Scan for the cell matching the given text and deliver its (X, Y) coordinate at center. 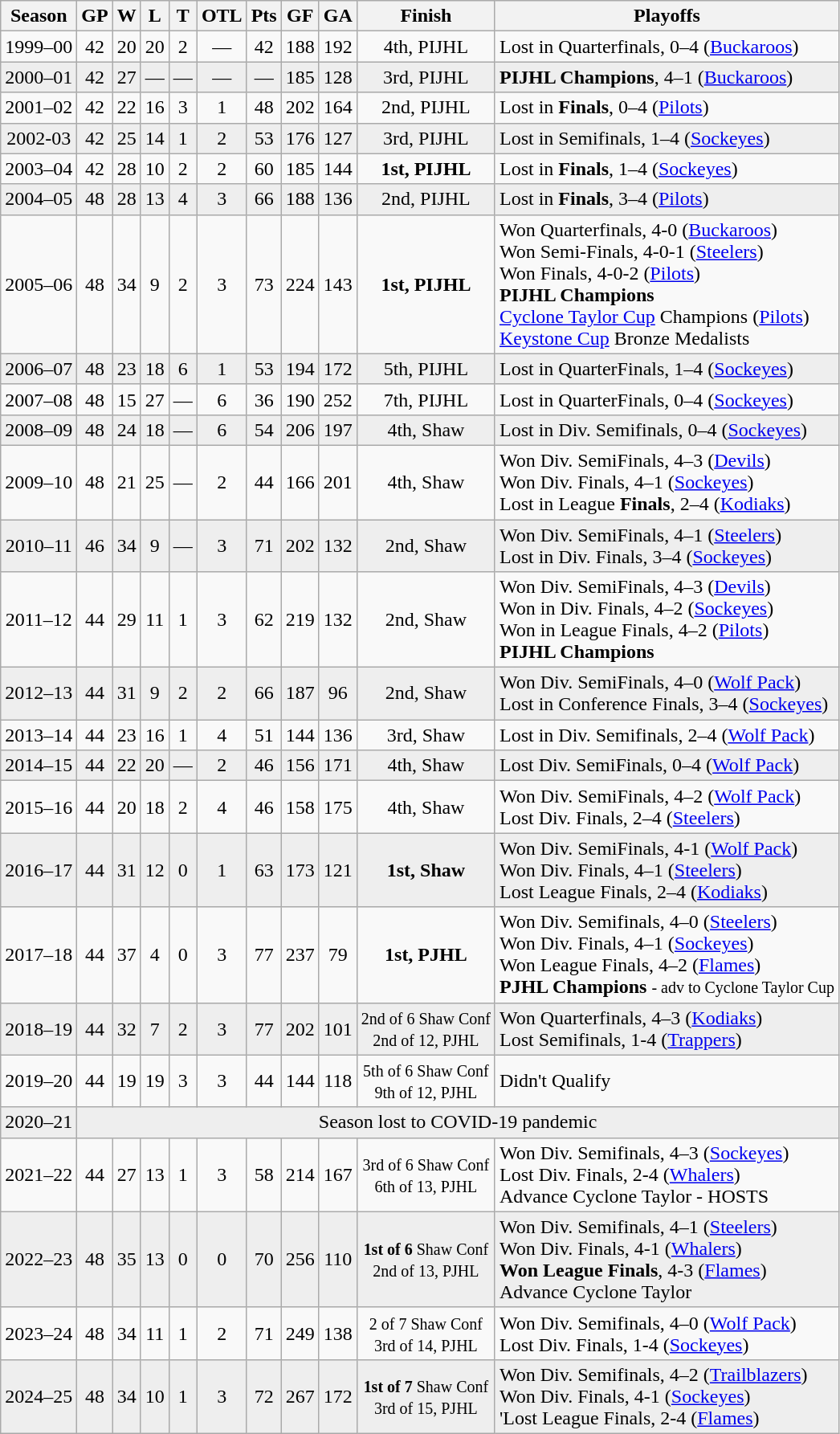
Won Div. SemiFinals, 4-1 (Wolf Pack) Won Div. Finals, 4–1 (Steelers)Lost League Finals, 2–4 (Kodiaks) (667, 870)
2004–05 (39, 199)
Won Div. SemiFinals, 4–0 (Wolf Pack)Lost in Conference Finals, 3–4 (Sockeyes) (667, 694)
197 (337, 430)
35 (127, 1260)
176 (300, 138)
2016–17 (39, 870)
7th, PIJHL (426, 399)
12 (154, 870)
51 (263, 735)
252 (337, 399)
58 (263, 1175)
3rd, Shaw (426, 735)
249 (300, 1334)
Lost in Div. Semifinals, 2–4 (Wolf Pack) (667, 735)
2007–08 (39, 399)
138 (337, 1334)
127 (337, 138)
Won Div. Semifinals, 4–3 (Sockeyes)Lost Div. Finals, 2-4 (Whalers)Advance Cyclone Taylor - HOSTS (667, 1175)
219 (300, 620)
2018–19 (39, 1028)
1st, Shaw (426, 870)
2017–18 (39, 954)
Lost in QuarterFinals, 0–4 (Sockeyes) (667, 399)
Lost in Quarterfinals, 0–4 (Buckaroos) (667, 47)
2020–21 (39, 1122)
1st, PJHL (426, 954)
166 (300, 482)
2 of 7 Shaw Conf3rd of 14, PJHL (426, 1334)
Finish (426, 16)
L (154, 16)
5th, PIJHL (426, 369)
Lost in Div. Semifinals, 0–4 (Sockeyes) (667, 430)
2011–12 (39, 620)
Won Div. SemiFinals, 4–3 (Devils)Won in Div. Finals, 4–2 (Sockeyes)Won in League Finals, 4–2 (Pilots)PIJHL Champions (667, 620)
Season lost to COVID-19 pandemic (458, 1122)
194 (300, 369)
5th of 6 Shaw Conf9th of 12, PJHL (426, 1081)
118 (337, 1081)
2002-03 (39, 138)
128 (337, 77)
4th, PIJHL (426, 47)
143 (337, 284)
2014–15 (39, 766)
2006–07 (39, 369)
2019–20 (39, 1081)
29 (127, 620)
37 (127, 954)
3rd of 6 Shaw Conf6th of 13, PJHL (426, 1175)
237 (300, 954)
Season (39, 16)
2009–10 (39, 482)
Lost in QuarterFinals, 1–4 (Sockeyes) (667, 369)
Won Div. SemiFinals, 4–1 (Steelers)Lost in Div. Finals, 3–4 (Sockeyes) (667, 545)
73 (263, 284)
Lost Div. SemiFinals, 0–4 (Wolf Pack) (667, 766)
T (183, 16)
63 (263, 870)
Lost in Semifinals, 1–4 (Sockeyes) (667, 138)
Won Div. SemiFinals, 4–3 (Devils)Won Div. Finals, 4–1 (Sockeyes)Lost in League Finals, 2–4 (Kodiaks) (667, 482)
79 (337, 954)
Won Div. Semifinals, 4–0 (Wolf Pack)Lost Div. Finals, 1-4 (Sockeyes) (667, 1334)
206 (300, 430)
2001–02 (39, 108)
Lost in Finals, 1–4 (Sockeyes) (667, 169)
158 (300, 807)
OTL (222, 16)
1st of 7 Shaw Conf3rd of 15, PJHL (426, 1396)
267 (300, 1396)
GA (337, 16)
GP (95, 16)
256 (300, 1260)
2003–04 (39, 169)
15 (127, 399)
101 (337, 1028)
62 (263, 620)
7 (154, 1028)
224 (300, 284)
214 (300, 1175)
72 (263, 1396)
2022–23 (39, 1260)
36 (263, 399)
192 (337, 47)
PIJHL Champions, 4–1 (Buckaroos) (667, 77)
167 (337, 1175)
2nd of 6 Shaw Conf2nd of 12, PJHL (426, 1028)
Didn't Qualify (667, 1081)
Won Div. Semifinals, 4–0 (Steelers)Won Div. Finals, 4–1 (Sockeyes)Won League Finals, 4–2 (Flames)PJHL Champions - adv to Cyclone Taylor Cup (667, 954)
121 (337, 870)
2015–16 (39, 807)
2023–24 (39, 1334)
175 (337, 807)
2024–25 (39, 1396)
60 (263, 169)
164 (337, 108)
2012–13 (39, 694)
14 (154, 138)
24 (127, 430)
Won Div. Semifinals, 4–2 (Trailblazers)Won Div. Finals, 4-1 (Sockeyes)'Lost League Finals, 2-4 (Flames) (667, 1396)
GF (300, 16)
171 (337, 766)
W (127, 16)
190 (300, 399)
Lost in Finals, 0–4 (Pilots) (667, 108)
2013–14 (39, 735)
1999–00 (39, 47)
21 (127, 482)
173 (300, 870)
32 (127, 1028)
Pts (263, 16)
156 (300, 766)
187 (300, 694)
Playoffs (667, 16)
Lost in Finals, 3–4 (Pilots) (667, 199)
Won Div. Semifinals, 4–1 (Steelers)Won Div. Finals, 4-1 (Whalers)Won League Finals, 4-3 (Flames)Advance Cyclone Taylor (667, 1260)
Won Quarterfinals, 4–3 (Kodiaks)Lost Semifinals, 1-4 (Trappers) (667, 1028)
2005–06 (39, 284)
70 (263, 1260)
2000–01 (39, 77)
54 (263, 430)
2008–09 (39, 430)
96 (337, 694)
1st of 6 Shaw Conf2nd of 13, PJHL (426, 1260)
110 (337, 1260)
Won Div. SemiFinals, 4–2 (Wolf Pack)Lost Div. Finals, 2–4 (Steelers) (667, 807)
2021–22 (39, 1175)
2010–11 (39, 545)
201 (337, 482)
